Return [X, Y] of the center of cell containing provided text 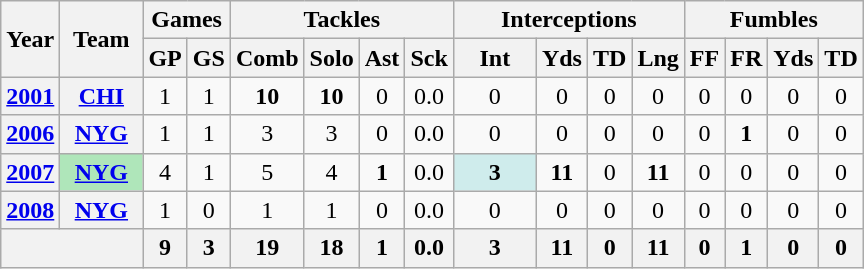
GP [165, 58]
Year [30, 39]
Tackles [342, 20]
19 [267, 248]
Comb [267, 58]
Games [186, 20]
Fumbles [774, 20]
18 [332, 248]
Ast [382, 58]
Lng [658, 58]
2007 [30, 172]
5 [267, 172]
9 [165, 248]
Int [494, 58]
Sck [429, 58]
Team [102, 39]
2006 [30, 134]
GS [208, 58]
Solo [332, 58]
2001 [30, 96]
CHI [102, 96]
FF [704, 58]
Interceptions [568, 20]
2008 [30, 210]
FR [746, 58]
